Find where the given text appears and provide that cell's center as (X, Y) coordinate. 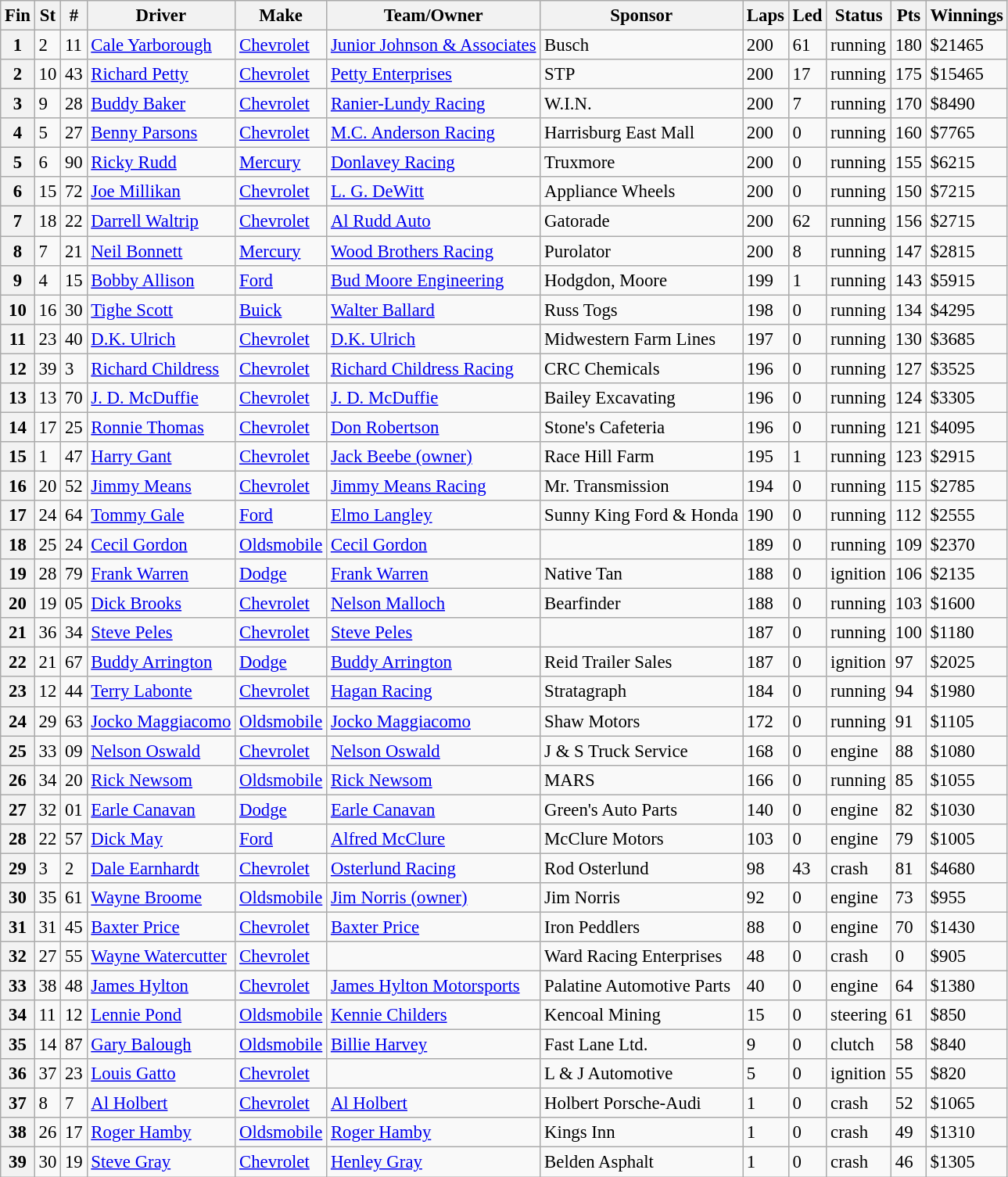
Neil Bonnett (161, 251)
Native Tan (641, 574)
Sponsor (641, 16)
Richard Childress Racing (433, 368)
Buick (282, 310)
$2555 (967, 515)
Jack Beebe (owner) (433, 457)
Belden Asphalt (641, 1162)
$1980 (967, 692)
Iron Peddlers (641, 927)
$1430 (967, 927)
Bobby Allison (161, 280)
Henley Gray (433, 1162)
90 (74, 163)
$840 (967, 1045)
Team/Owner (433, 16)
St (47, 16)
$2715 (967, 221)
180 (909, 45)
Richard Petty (161, 74)
$1105 (967, 721)
Busch (641, 45)
Tommy Gale (161, 515)
$2915 (967, 457)
62 (807, 221)
Dale Earnhardt (161, 868)
160 (909, 133)
J & S Truck Service (641, 751)
184 (766, 692)
$3525 (967, 368)
James Hylton Motorsports (433, 986)
Gary Balough (161, 1045)
Louis Gatto (161, 1074)
81 (909, 868)
199 (766, 280)
49 (909, 1133)
Ranier-Lundy Racing (433, 104)
Jimmy Means (161, 486)
Shaw Motors (641, 721)
$1080 (967, 751)
Rod Osterlund (641, 868)
197 (766, 339)
$850 (967, 1015)
Richard Childress (161, 368)
Wayne Broome (161, 898)
Nelson Malloch (433, 604)
$955 (967, 898)
Walter Ballard (433, 310)
Donlavey Racing (433, 163)
147 (909, 251)
Race Hill Farm (641, 457)
109 (909, 545)
Hagan Racing (433, 692)
Fin (18, 16)
175 (909, 74)
115 (909, 486)
$1030 (967, 809)
Wayne Watercutter (161, 956)
Benny Parsons (161, 133)
# (74, 16)
Led (807, 16)
143 (909, 280)
100 (909, 633)
L & J Automotive (641, 1074)
STP (641, 74)
$2135 (967, 574)
$4295 (967, 310)
Wood Brothers Racing (433, 251)
58 (909, 1045)
$2785 (967, 486)
$2025 (967, 662)
L. G. DeWitt (433, 192)
72 (74, 192)
Sunny King Ford & Honda (641, 515)
Holbert Porsche-Audi (641, 1103)
Jim Norris (owner) (433, 898)
01 (74, 809)
$2815 (967, 251)
Russ Togs (641, 310)
Fast Lane Ltd. (641, 1045)
97 (909, 662)
47 (74, 457)
190 (766, 515)
123 (909, 457)
87 (74, 1045)
$1305 (967, 1162)
Driver (161, 16)
Laps (766, 16)
Harry Gant (161, 457)
Bud Moore Engineering (433, 280)
Jimmy Means Racing (433, 486)
$7765 (967, 133)
Bailey Excavating (641, 398)
63 (74, 721)
$6215 (967, 163)
MARS (641, 780)
57 (74, 839)
Osterlund Racing (433, 868)
Petty Enterprises (433, 74)
Harrisburg East Mall (641, 133)
$8490 (967, 104)
46 (909, 1162)
Buddy Baker (161, 104)
Don Robertson (433, 427)
M.C. Anderson Racing (433, 133)
$3305 (967, 398)
$5915 (967, 280)
$3685 (967, 339)
steering (859, 1015)
82 (909, 809)
170 (909, 104)
94 (909, 692)
124 (909, 398)
Winnings (967, 16)
45 (74, 927)
150 (909, 192)
Bearfinder (641, 604)
Junior Johnson & Associates (433, 45)
$15465 (967, 74)
$1065 (967, 1103)
Ronnie Thomas (161, 427)
Stratagraph (641, 692)
Kings Inn (641, 1133)
106 (909, 574)
Appliance Wheels (641, 192)
Joe Millikan (161, 192)
130 (909, 339)
Stone's Cafeteria (641, 427)
198 (766, 310)
Truxmore (641, 163)
194 (766, 486)
85 (909, 780)
$1380 (967, 986)
$4095 (967, 427)
Pts (909, 16)
Midwestern Farm Lines (641, 339)
$1055 (967, 780)
$4680 (967, 868)
134 (909, 310)
Elmo Langley (433, 515)
$21465 (967, 45)
Hodgdon, Moore (641, 280)
$1600 (967, 604)
172 (766, 721)
Steve Gray (161, 1162)
155 (909, 163)
$820 (967, 1074)
189 (766, 545)
Palatine Automotive Parts (641, 986)
$2370 (967, 545)
112 (909, 515)
Purolator (641, 251)
Ricky Rudd (161, 163)
67 (74, 662)
156 (909, 221)
Cale Yarborough (161, 45)
98 (766, 868)
$1180 (967, 633)
91 (909, 721)
$905 (967, 956)
Terry Labonte (161, 692)
$1005 (967, 839)
Dick Brooks (161, 604)
Lennie Pond (161, 1015)
Tighe Scott (161, 310)
CRC Chemicals (641, 368)
Alfred McClure (433, 839)
Gatorade (641, 221)
Jim Norris (641, 898)
Kennie Childers (433, 1015)
Ward Racing Enterprises (641, 956)
09 (74, 751)
127 (909, 368)
$1310 (967, 1133)
Mr. Transmission (641, 486)
166 (766, 780)
clutch (859, 1045)
Kencoal Mining (641, 1015)
92 (766, 898)
Billie Harvey (433, 1045)
195 (766, 457)
Status (859, 16)
McClure Motors (641, 839)
44 (74, 692)
James Hylton (161, 986)
121 (909, 427)
Al Rudd Auto (433, 221)
W.I.N. (641, 104)
Reid Trailer Sales (641, 662)
Darrell Waltrip (161, 221)
Green's Auto Parts (641, 809)
140 (766, 809)
Make (282, 16)
168 (766, 751)
Dick May (161, 839)
$7215 (967, 192)
73 (909, 898)
05 (74, 604)
